Identify which cell holds the provided text, then report its (x, y) central coordinate. 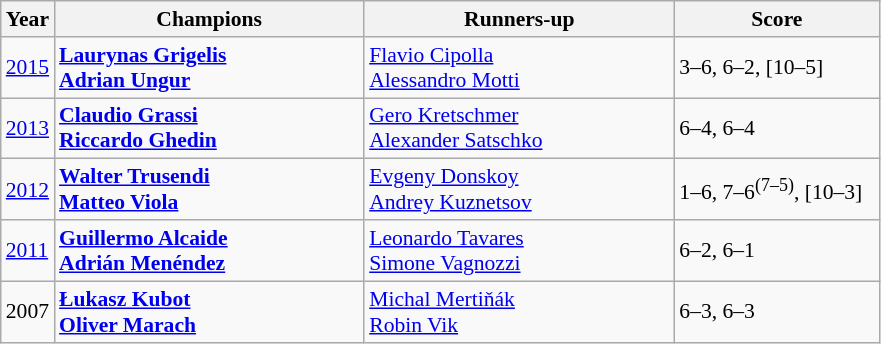
Michal Mertiňák Robin Vik (519, 312)
6–3, 6–3 (776, 312)
Laurynas Grigelis Adrian Ungur (209, 68)
Leonardo Tavares Simone Vagnozzi (519, 250)
Walter Trusendi Matteo Viola (209, 190)
Runners-up (519, 19)
Year (28, 19)
Łukasz Kubot Oliver Marach (209, 312)
Claudio Grassi Riccardo Ghedin (209, 128)
Champions (209, 19)
6–2, 6–1 (776, 250)
Gero Kretschmer Alexander Satschko (519, 128)
2007 (28, 312)
Evgeny Donskoy Andrey Kuznetsov (519, 190)
2015 (28, 68)
Flavio Cipolla Alessandro Motti (519, 68)
2013 (28, 128)
Score (776, 19)
3–6, 6–2, [10–5] (776, 68)
2012 (28, 190)
1–6, 7–6(7–5), [10–3] (776, 190)
Guillermo Alcaide Adrián Menéndez (209, 250)
6–4, 6–4 (776, 128)
2011 (28, 250)
